Output the [x, y] coordinate of the center of the cell containing the given text.  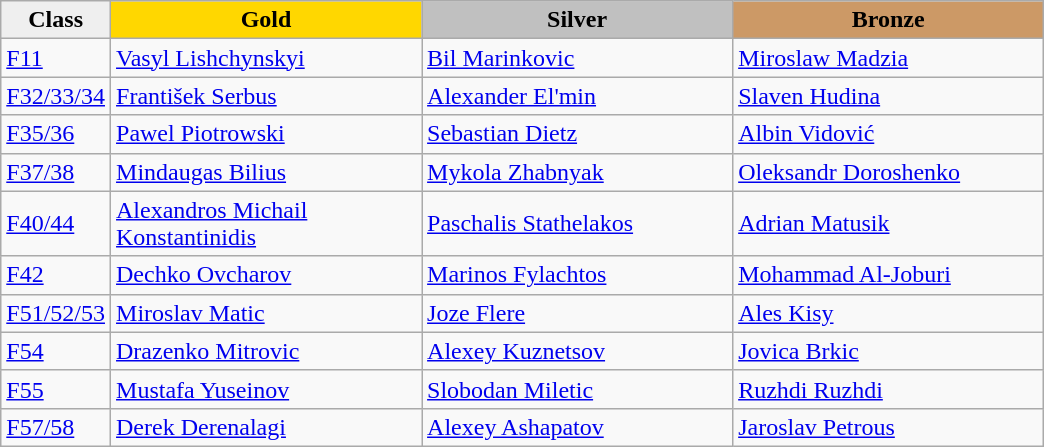
F51/52/53 [56, 313]
Gold [266, 20]
Paschalis Stathelakos [578, 224]
Joze Flere [578, 313]
Miroslav Matic [266, 313]
Mykola Zhabnyak [578, 172]
Alexey Ashapatov [578, 427]
F40/44 [56, 224]
Marinos Fylachtos [578, 275]
Miroslaw Madzia [888, 58]
Mindaugas Bilius [266, 172]
Dechko Ovcharov [266, 275]
F42 [56, 275]
F54 [56, 351]
Class [56, 20]
Jovica Brkic [888, 351]
Adrian Matusik [888, 224]
Mustafa Yuseinov [266, 389]
F11 [56, 58]
F37/38 [56, 172]
Drazenko Mitrovic [266, 351]
Ales Kisy [888, 313]
F35/36 [56, 134]
Slaven Hudina [888, 96]
Ruzhdi Ruzhdi [888, 389]
Oleksandr Doroshenko [888, 172]
F55 [56, 389]
František Serbus [266, 96]
Sebastian Dietz [578, 134]
Jaroslav Petrous [888, 427]
Pawel Piotrowski [266, 134]
Bronze [888, 20]
Alexandros Michail Konstantinidis [266, 224]
Bil Marinkovic [578, 58]
F32/33/34 [56, 96]
Alexey Kuznetsov [578, 351]
Derek Derenalagi [266, 427]
Silver [578, 20]
Vasyl Lishchynskyi [266, 58]
F57/58 [56, 427]
Mohammad Al-Joburi [888, 275]
Alexander El'min [578, 96]
Slobodan Miletic [578, 389]
Albin Vidović [888, 134]
